Pinpoint the cell where the given text exists, returning its (x, y) midpoint coordinate. 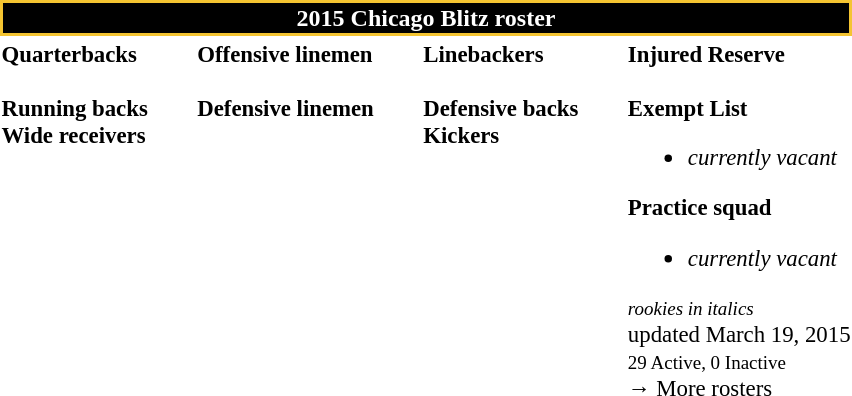
2015 Chicago Blitz roster (426, 18)
